Identify which cell holds the provided text, then report its [X, Y] central coordinate. 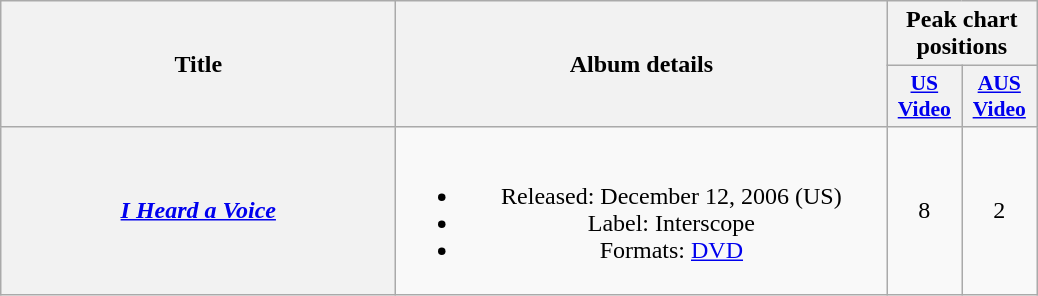
Title [198, 64]
AUSVideo [1000, 96]
I Heard a Voice [198, 210]
Peak chart positions [962, 34]
USVideo [924, 96]
2 [1000, 210]
Released: December 12, 2006 (US)Label: InterscopeFormats: DVD [642, 210]
Album details [642, 64]
8 [924, 210]
